Capture the cell that displays the provided text and extract its [X, Y] central coordinate. 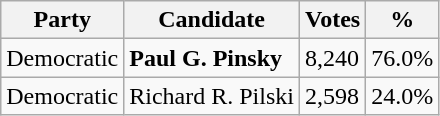
Party [62, 20]
8,240 [332, 58]
2,598 [332, 96]
% [402, 20]
76.0% [402, 58]
Candidate [212, 20]
Paul G. Pinsky [212, 58]
24.0% [402, 96]
Richard R. Pilski [212, 96]
Votes [332, 20]
